Pinpoint the cell where the given text exists, returning its (X, Y) midpoint coordinate. 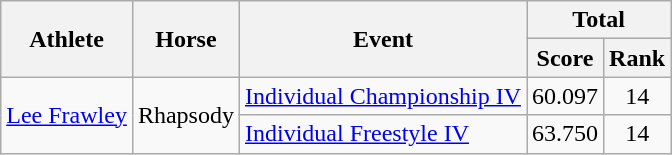
Score (566, 58)
60.097 (566, 96)
Rank (638, 58)
Total (599, 20)
Lee Frawley (67, 115)
63.750 (566, 134)
Athlete (67, 39)
Rhapsody (186, 115)
Horse (186, 39)
Event (382, 39)
Individual Freestyle IV (382, 134)
Individual Championship IV (382, 96)
